Extract the (X, Y) coordinate from the center of the cell holding the provided text.  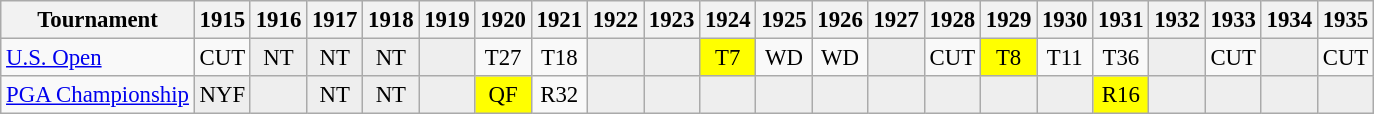
T36 (1121, 58)
1931 (1121, 20)
1926 (840, 20)
T18 (559, 58)
1917 (335, 20)
1924 (728, 20)
1932 (1177, 20)
1923 (672, 20)
T27 (503, 58)
1922 (615, 20)
Tournament (98, 20)
1935 (1345, 20)
T8 (1008, 58)
QF (503, 95)
R16 (1121, 95)
1928 (952, 20)
1919 (447, 20)
1933 (1233, 20)
1916 (278, 20)
R32 (559, 95)
1915 (222, 20)
1918 (391, 20)
PGA Championship (98, 95)
NYF (222, 95)
U.S. Open (98, 58)
1927 (896, 20)
1930 (1065, 20)
1929 (1008, 20)
T7 (728, 58)
1925 (784, 20)
1921 (559, 20)
1920 (503, 20)
1934 (1289, 20)
T11 (1065, 58)
